Pinpoint the cell where the given text exists, returning its (X, Y) midpoint coordinate. 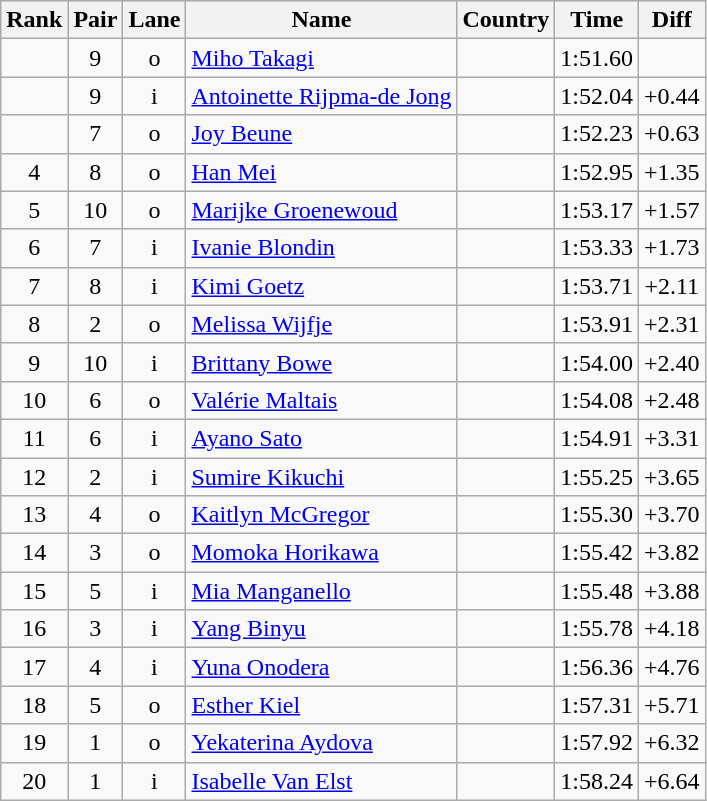
Rank (34, 20)
1:51.60 (597, 58)
+3.31 (672, 438)
+4.76 (672, 667)
1:54.00 (597, 362)
+6.32 (672, 743)
Name (322, 20)
Yekaterina Aydova (322, 743)
Kimi Goetz (322, 286)
Country (506, 20)
Sumire Kikuchi (322, 477)
+0.44 (672, 96)
+1.35 (672, 172)
1:57.92 (597, 743)
+0.63 (672, 134)
19 (34, 743)
1:53.17 (597, 210)
Brittany Bowe (322, 362)
Marijke Groenewoud (322, 210)
1:52.04 (597, 96)
Pair (96, 20)
+2.11 (672, 286)
13 (34, 515)
20 (34, 781)
+5.71 (672, 705)
1:55.48 (597, 591)
Isabelle Van Elst (322, 781)
Momoka Horikawa (322, 553)
12 (34, 477)
Kaitlyn McGregor (322, 515)
Diff (672, 20)
17 (34, 667)
Melissa Wijfje (322, 324)
+3.65 (672, 477)
1:55.30 (597, 515)
+1.73 (672, 248)
Yuna Onodera (322, 667)
+3.70 (672, 515)
15 (34, 591)
Han Mei (322, 172)
+4.18 (672, 629)
11 (34, 438)
Yang Binyu (322, 629)
1:54.08 (597, 400)
+2.31 (672, 324)
18 (34, 705)
Lane (154, 20)
Esther Kiel (322, 705)
Antoinette Rijpma-de Jong (322, 96)
1:53.33 (597, 248)
1:53.91 (597, 324)
Time (597, 20)
+1.57 (672, 210)
1:57.31 (597, 705)
1:58.24 (597, 781)
+2.40 (672, 362)
16 (34, 629)
Ayano Sato (322, 438)
Miho Takagi (322, 58)
+6.64 (672, 781)
1:52.95 (597, 172)
Ivanie Blondin (322, 248)
Mia Manganello (322, 591)
+3.82 (672, 553)
+3.88 (672, 591)
Joy Beune (322, 134)
+2.48 (672, 400)
1:56.36 (597, 667)
Valérie Maltais (322, 400)
1:55.25 (597, 477)
1:55.42 (597, 553)
1:52.23 (597, 134)
1:54.91 (597, 438)
14 (34, 553)
1:53.71 (597, 286)
1:55.78 (597, 629)
